Return the (X, Y) coordinate for the center point of the cell that contains the specified text.  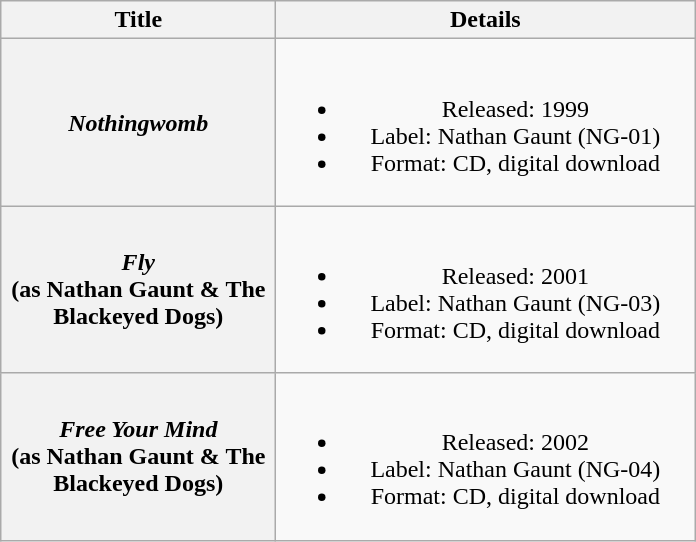
Nothingwomb (138, 122)
Title (138, 20)
Free Your Mind (as Nathan Gaunt & The Blackeyed Dogs) (138, 456)
Released: 2002Label: Nathan Gaunt (NG-04)Format: CD, digital download (486, 456)
Released: 1999Label: Nathan Gaunt (NG-01)Format: CD, digital download (486, 122)
Details (486, 20)
Released: 2001Label: Nathan Gaunt (NG-03)Format: CD, digital download (486, 290)
Fly (as Nathan Gaunt & The Blackeyed Dogs) (138, 290)
